Find where the given text appears and provide that cell's center as (X, Y) coordinate. 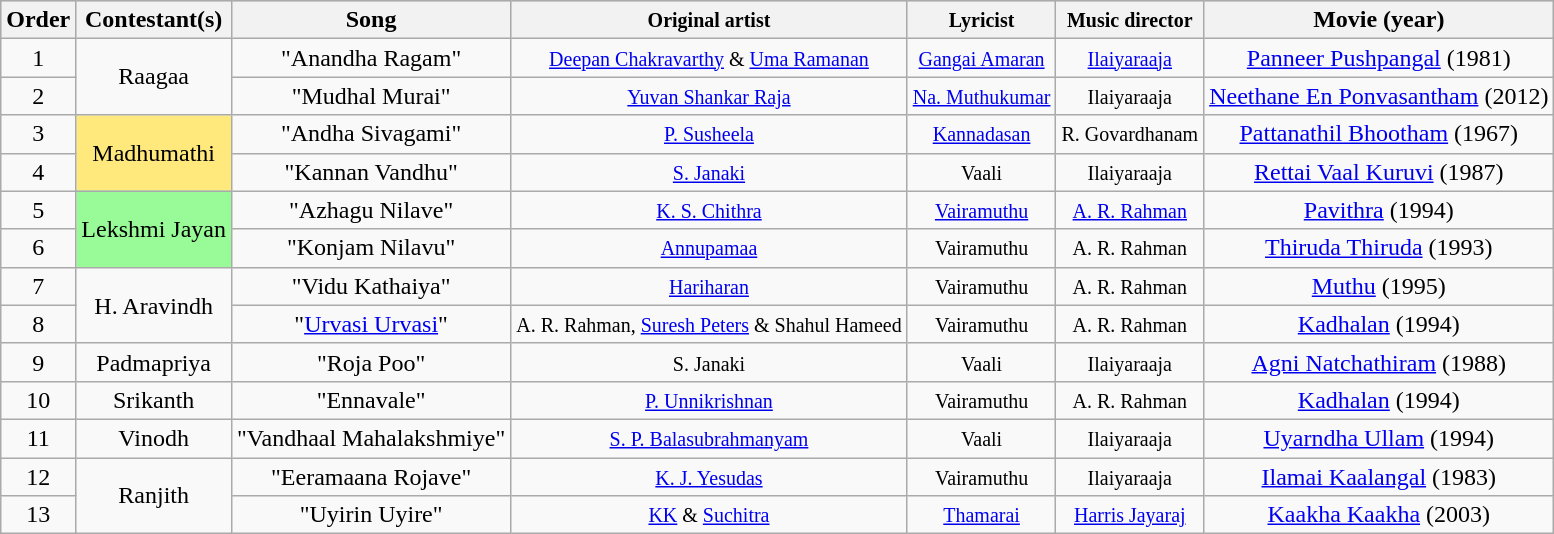
"Anandha Ragam" (370, 58)
Thamarai (982, 515)
Raagaa (154, 77)
"Mudhal Murai" (370, 96)
Gangai Amaran (982, 58)
Deepan Chakravarthy & Uma Ramanan (709, 58)
Yuvan Shankar Raja (709, 96)
S. P. Balasubrahmanyam (709, 438)
Pavithra (1994) (1379, 210)
"Konjam Nilavu" (370, 248)
K. J. Yesudas (709, 477)
Pattanathil Bhootham (1967) (1379, 134)
Original artist (709, 20)
9 (38, 362)
Neethane En Ponvasantham (2012) (1379, 96)
Uyarndha Ullam (1994) (1379, 438)
12 (38, 477)
Music director (1130, 20)
4 (38, 172)
"Ennavale" (370, 400)
"Kannan Vandhu" (370, 172)
Madhumathi (154, 153)
10 (38, 400)
Na. Muthukumar (982, 96)
8 (38, 324)
Lyricist (982, 20)
Kaakha Kaakha (2003) (1379, 515)
Song (370, 20)
R. Govardhanam (1130, 134)
Rettai Vaal Kuruvi (1987) (1379, 172)
Padmapriya (154, 362)
Harris Jayaraj (1130, 515)
Movie (year) (1379, 20)
"Vandhaal Mahalakshmiye" (370, 438)
11 (38, 438)
Srikanth (154, 400)
Lekshmi Jayan (154, 229)
KK & Suchitra (709, 515)
"Andha Sivagami" (370, 134)
13 (38, 515)
Kannadasan (982, 134)
2 (38, 96)
"Eeramaana Rojave" (370, 477)
Agni Natchathiram (1988) (1379, 362)
"Uyirin Uyire" (370, 515)
Ilamai Kaalangal (1983) (1379, 477)
H. Aravindh (154, 305)
P. Susheela (709, 134)
7 (38, 286)
6 (38, 248)
Thiruda Thiruda (1993) (1379, 248)
Vinodh (154, 438)
3 (38, 134)
Hariharan (709, 286)
5 (38, 210)
"Azhagu Nilave" (370, 210)
Muthu (1995) (1379, 286)
P. Unnikrishnan (709, 400)
"Vidu Kathaiya" (370, 286)
K. S. Chithra (709, 210)
Annupamaa (709, 248)
"Urvasi Urvasi" (370, 324)
Order (38, 20)
A. R. Rahman, Suresh Peters & Shahul Hameed (709, 324)
Contestant(s) (154, 20)
Panneer Pushpangal (1981) (1379, 58)
1 (38, 58)
"Roja Poo" (370, 362)
Ranjith (154, 496)
